Output the [X, Y] coordinate of the center of the cell containing the given text.  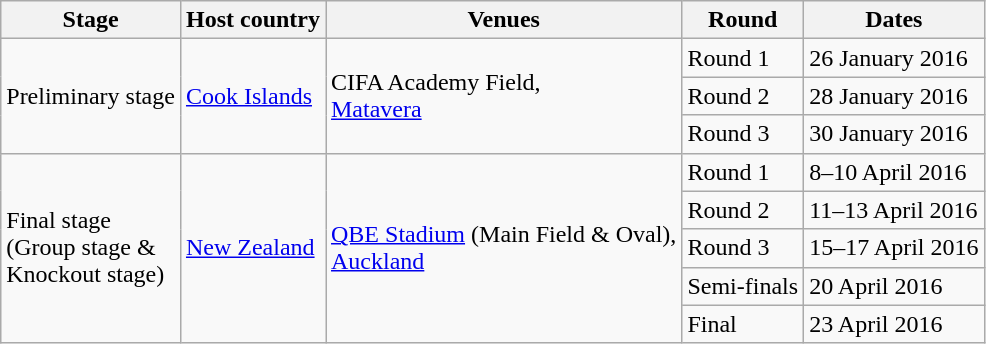
New Zealand [252, 248]
Host country [252, 20]
26 January 2016 [894, 58]
20 April 2016 [894, 286]
Round [743, 20]
Cook Islands [252, 96]
Preliminary stage [91, 96]
11–13 April 2016 [894, 210]
Final stage(Group stage &Knockout stage) [91, 248]
QBE Stadium (Main Field & Oval),Auckland [504, 248]
Stage [91, 20]
Venues [504, 20]
Dates [894, 20]
28 January 2016 [894, 96]
Semi-finals [743, 286]
CIFA Academy Field,Matavera [504, 96]
30 January 2016 [894, 134]
15–17 April 2016 [894, 248]
23 April 2016 [894, 324]
Final [743, 324]
8–10 April 2016 [894, 172]
